Find where the given text appears and provide that cell's center as (X, Y) coordinate. 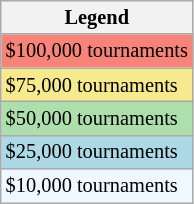
$100,000 tournaments (97, 51)
$50,000 tournaments (97, 118)
$10,000 tournaments (97, 186)
$75,000 tournaments (97, 85)
Legend (97, 17)
$25,000 tournaments (97, 152)
